Find where the given text appears and provide that cell's center as (X, Y) coordinate. 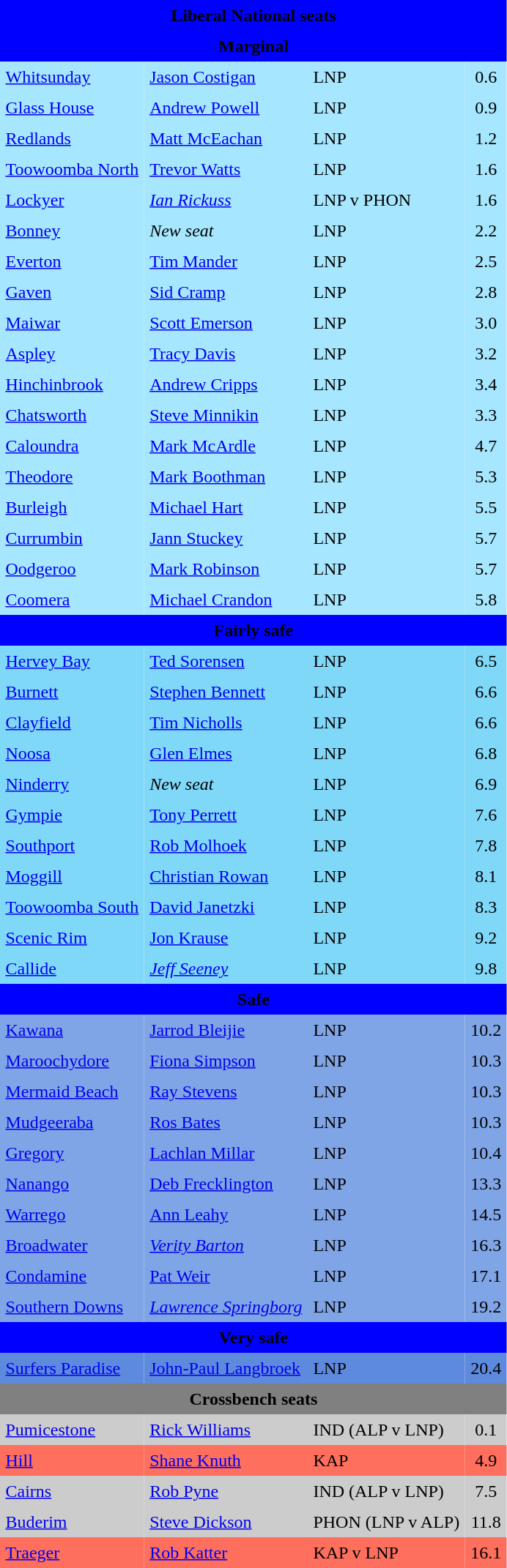
3.0 (486, 324)
Tim Mander (226, 262)
Andrew Powell (226, 108)
5.8 (486, 600)
Broadwater (72, 1246)
1.2 (486, 139)
7.5 (486, 1492)
Mark McArdle (226, 447)
10.2 (486, 1031)
Deb Frecklington (226, 1184)
8.1 (486, 877)
Aspley (72, 354)
Jeff Seeney (226, 969)
Hervey Bay (72, 662)
Jon Krause (226, 938)
0.9 (486, 108)
LNP v PHON (387, 201)
Tony Perrett (226, 815)
Nanango (72, 1184)
Burleigh (72, 508)
Stephen Bennett (226, 692)
Very safe (253, 1338)
Tim Nicholls (226, 723)
Everton (72, 262)
6.9 (486, 785)
Steve Minnikin (226, 416)
Burnett (72, 692)
Rick Williams (226, 1430)
Glen Elmes (226, 754)
Whitsunday (72, 78)
2.8 (486, 293)
Redlands (72, 139)
Jarrod Bleijie (226, 1031)
Michael Hart (226, 508)
2.2 (486, 231)
Matt McEachan (226, 139)
Rob Pyne (226, 1492)
Ros Bates (226, 1123)
Sid Cramp (226, 293)
10.4 (486, 1154)
Jann Stuckey (226, 539)
Steve Dickson (226, 1523)
11.8 (486, 1523)
Maroochydore (72, 1061)
Marginal (253, 47)
Caloundra (72, 447)
Gympie (72, 815)
Hinchinbrook (72, 385)
5.5 (486, 508)
Lachlan Millar (226, 1154)
6.5 (486, 662)
Lawrence Springborg (226, 1307)
Bonney (72, 231)
Pumicestone (72, 1430)
Ninderry (72, 785)
Southern Downs (72, 1307)
19.2 (486, 1307)
9.8 (486, 969)
Ann Leahy (226, 1215)
Southport (72, 846)
Oodgeroo (72, 570)
Liberal National seats (253, 16)
Toowoomba South (72, 908)
Moggill (72, 877)
Currumbin (72, 539)
4.7 (486, 447)
20.4 (486, 1369)
John-Paul Langbroek (226, 1369)
0.6 (486, 78)
Callide (72, 969)
Cairns (72, 1492)
Jason Costigan (226, 78)
4.9 (486, 1461)
Chatsworth (72, 416)
Christian Rowan (226, 877)
Mark Robinson (226, 570)
Andrew Cripps (226, 385)
Michael Crandon (226, 600)
3.2 (486, 354)
Condamine (72, 1277)
Ian Rickuss (226, 201)
13.3 (486, 1184)
Tracy Davis (226, 354)
PHON (LNP v ALP) (387, 1523)
3.4 (486, 385)
2.5 (486, 262)
Warrego (72, 1215)
Gaven (72, 293)
Fiona Simpson (226, 1061)
Rob Molhoek (226, 846)
9.2 (486, 938)
Shane Knuth (226, 1461)
3.3 (486, 416)
Mark Boothman (226, 477)
Trevor Watts (226, 170)
Fairly safe (253, 631)
Verity Barton (226, 1246)
Gregory (72, 1154)
Mudgeeraba (72, 1123)
7.8 (486, 846)
David Janetzki (226, 908)
17.1 (486, 1277)
8.3 (486, 908)
Surfers Paradise (72, 1369)
16.3 (486, 1246)
Ted Sorensen (226, 662)
Theodore (72, 477)
5.3 (486, 477)
Safe (253, 1000)
Clayfield (72, 723)
Noosa (72, 754)
KAP (387, 1461)
Lockyer (72, 201)
Buderim (72, 1523)
7.6 (486, 815)
Pat Weir (226, 1277)
Ray Stevens (226, 1092)
Scenic Rim (72, 938)
Hill (72, 1461)
Scott Emerson (226, 324)
0.1 (486, 1430)
Maiwar (72, 324)
Crossbench seats (253, 1400)
Kawana (72, 1031)
Toowoomba North (72, 170)
14.5 (486, 1215)
Glass House (72, 108)
Coomera (72, 600)
6.8 (486, 754)
Mermaid Beach (72, 1092)
